For the text-containing cell, return its midpoint in [X, Y] coordinate format. 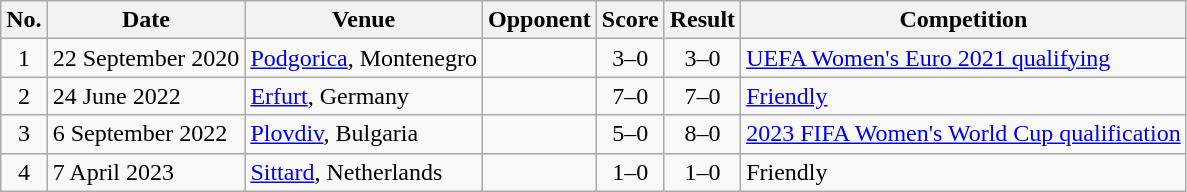
3 [24, 134]
6 September 2022 [146, 134]
Date [146, 20]
22 September 2020 [146, 58]
Result [702, 20]
24 June 2022 [146, 96]
Competition [964, 20]
8–0 [702, 134]
5–0 [630, 134]
2023 FIFA Women's World Cup qualification [964, 134]
Podgorica, Montenegro [364, 58]
No. [24, 20]
Plovdiv, Bulgaria [364, 134]
Sittard, Netherlands [364, 172]
Opponent [540, 20]
7 April 2023 [146, 172]
UEFA Women's Euro 2021 qualifying [964, 58]
Venue [364, 20]
4 [24, 172]
1 [24, 58]
Score [630, 20]
Erfurt, Germany [364, 96]
2 [24, 96]
